Detect which cell encompasses the target text, then output its (x, y) center coordinate. 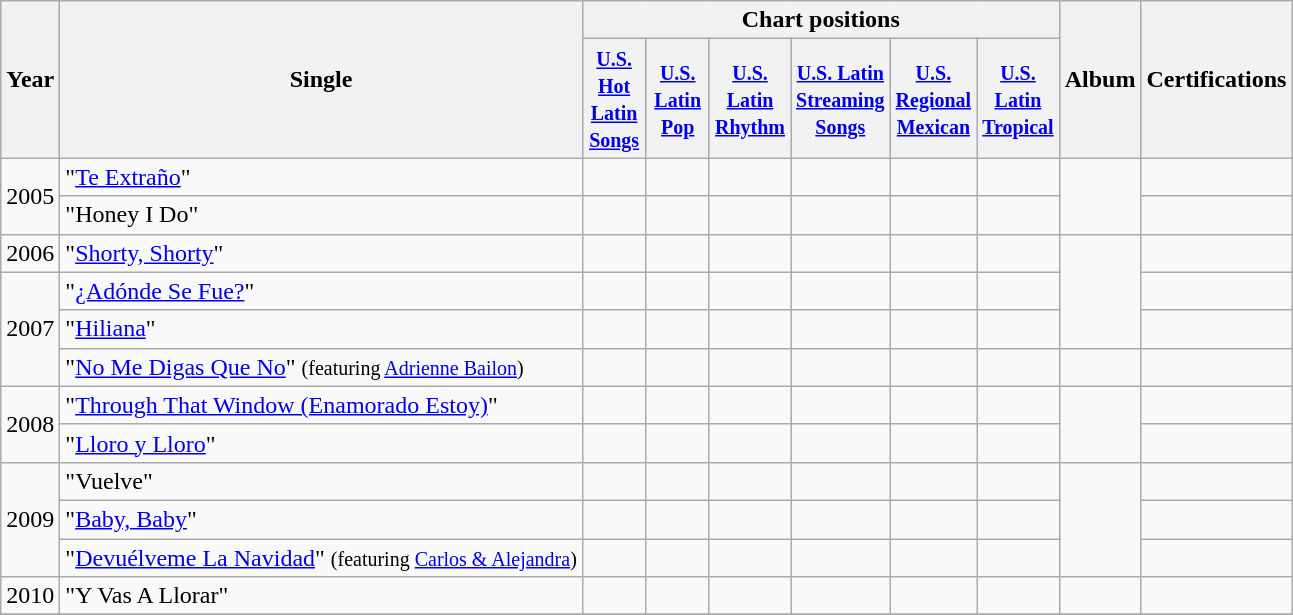
"Hiliana" (322, 329)
2009 (30, 519)
U.S. Latin Rhythm (750, 98)
U.S. Regional Mexican (934, 98)
2005 (30, 196)
"Vuelve" (322, 481)
"Through That Window (Enamorado Estoy)" (322, 405)
"¿Adónde Se Fue?" (322, 291)
"Lloro y Lloro" (322, 443)
U.S. Latin Streaming Songs (841, 98)
"No Me Digas Que No" (featuring Adrienne Bailon) (322, 367)
"Baby, Baby" (322, 519)
Album (1100, 80)
Single (322, 80)
2010 (30, 596)
U.S. Latin Tropical (1018, 98)
Certifications (1216, 80)
"Honey I Do" (322, 215)
"Te Extraño" (322, 177)
2006 (30, 253)
Chart positions (820, 20)
"Shorty, Shorty" (322, 253)
U.S. Latin Pop (678, 98)
2008 (30, 424)
"Y Vas A Llorar" (322, 596)
"Devuélveme La Navidad" (featuring Carlos & Alejandra) (322, 557)
U.S. Hot Latin Songs (614, 98)
Year (30, 80)
2007 (30, 329)
